Search for the cell housing the specified text and yield its [x, y] center coordinate. 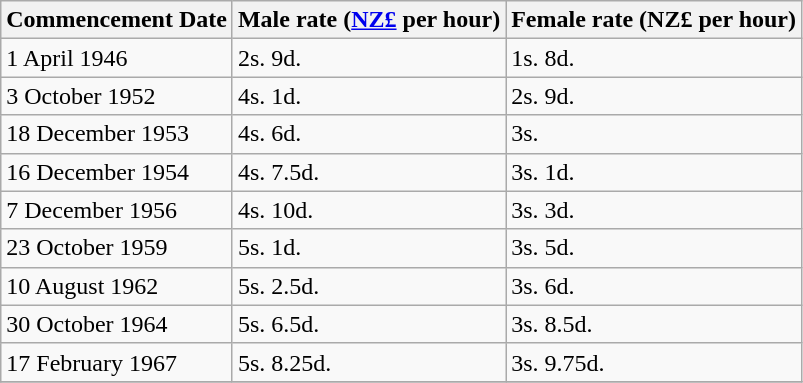
4s. 6d. [368, 134]
3s. 3d. [654, 210]
1s. 8d. [654, 58]
3s. [654, 134]
3s. 9.75d. [654, 362]
3s. 5d. [654, 248]
5s. 8.25d. [368, 362]
1 April 1946 [117, 58]
3s. 8.5d. [654, 324]
Female rate (NZ£ per hour) [654, 20]
5s. 2.5d. [368, 286]
4s. 10d. [368, 210]
4s. 7.5d. [368, 172]
23 October 1959 [117, 248]
4s. 1d. [368, 96]
17 February 1967 [117, 362]
3 October 1952 [117, 96]
18 December 1953 [117, 134]
5s. 6.5d. [368, 324]
30 October 1964 [117, 324]
10 August 1962 [117, 286]
3s. 6d. [654, 286]
3s. 1d. [654, 172]
Male rate (NZ£ per hour) [368, 20]
Commencement Date [117, 20]
7 December 1956 [117, 210]
5s. 1d. [368, 248]
16 December 1954 [117, 172]
